Provide the [X, Y] coordinate of the cell's center where the given text is located.  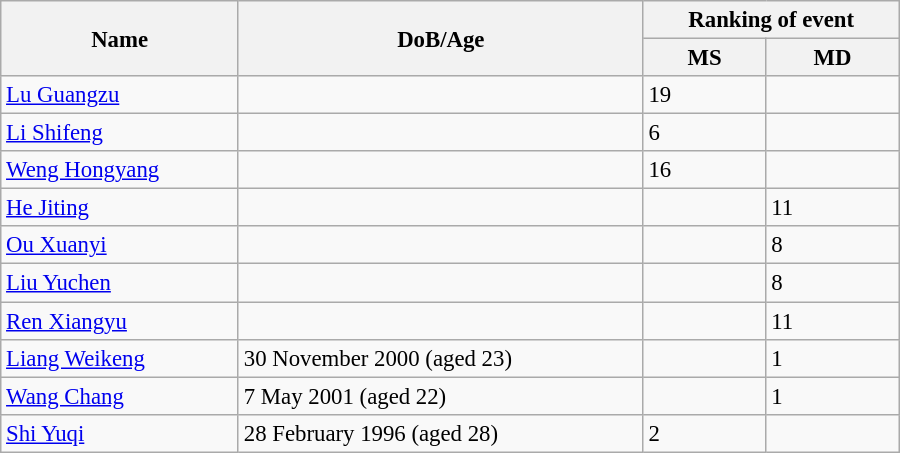
Lu Guangzu [120, 95]
16 [704, 170]
6 [704, 133]
Shi Yuqi [120, 433]
Ou Xuanyi [120, 245]
MD [832, 58]
Ranking of event [771, 20]
30 November 2000 (aged 23) [440, 358]
Li Shifeng [120, 133]
2 [704, 433]
DoB/Age [440, 38]
Liang Weikeng [120, 358]
MS [704, 58]
19 [704, 95]
Weng Hongyang [120, 170]
Name [120, 38]
He Jiting [120, 208]
7 May 2001 (aged 22) [440, 396]
28 February 1996 (aged 28) [440, 433]
Wang Chang [120, 396]
Ren Xiangyu [120, 321]
Liu Yuchen [120, 283]
